Extract the [X, Y] coordinate from the center of the cell holding the provided text.  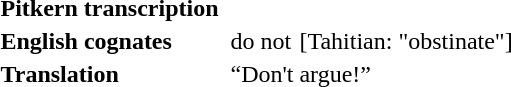
do not [262, 41]
